Capture the cell that displays the provided text and extract its [X, Y] central coordinate. 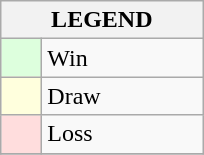
Draw [122, 96]
LEGEND [102, 20]
Loss [122, 134]
Win [122, 58]
